Locate the cell with the specified text and output its (x, y) center coordinate. 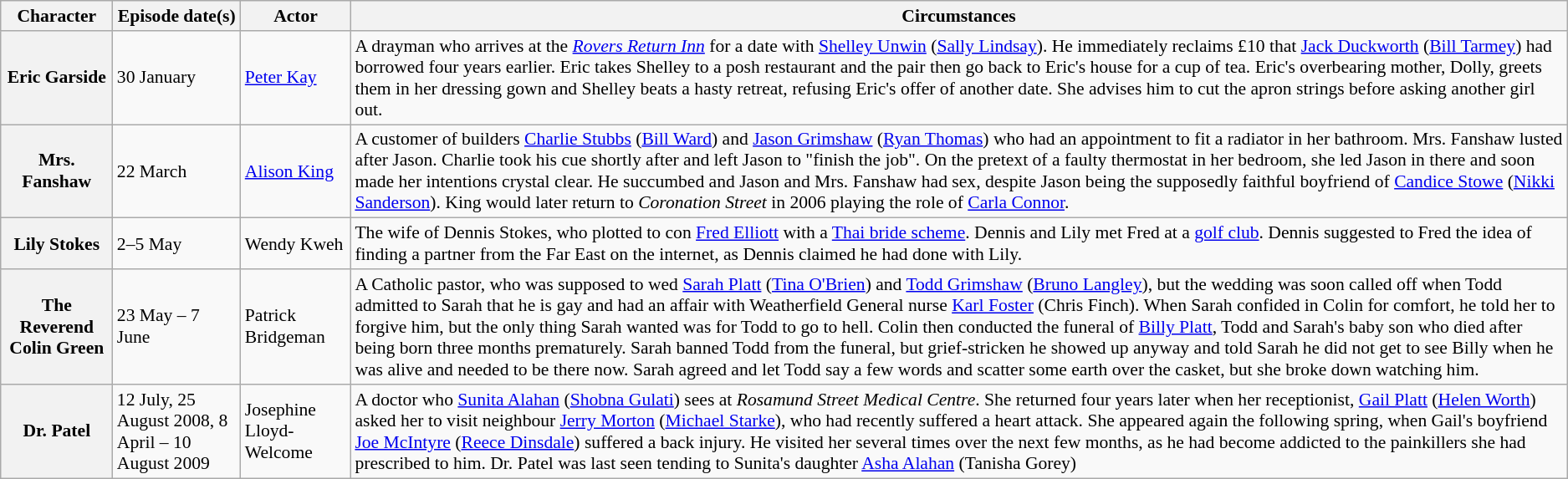
Mrs. Fanshaw (57, 171)
23 May – 7 June (177, 327)
Episode date(s) (177, 16)
Actor (296, 16)
Lily Stokes (57, 244)
Eric Garside (57, 78)
Dr. Patel (57, 431)
22 March (177, 171)
The Reverend Colin Green (57, 327)
Patrick Bridgeman (296, 327)
30 January (177, 78)
12 July, 25 August 2008, 8 April – 10 August 2009 (177, 431)
Josephine Lloyd-Welcome (296, 431)
Peter Kay (296, 78)
Circumstances (958, 16)
Character (57, 16)
Alison King (296, 171)
2–5 May (177, 244)
Wendy Kweh (296, 244)
